Find where the given text appears and provide that cell's center as (X, Y) coordinate. 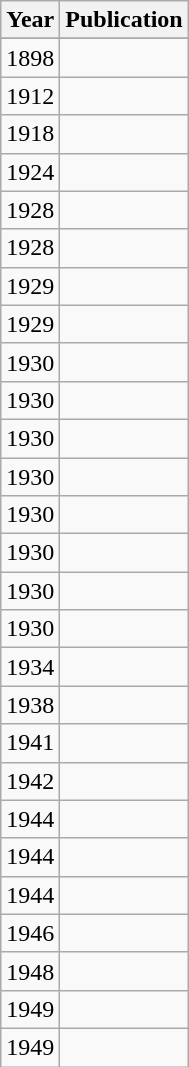
1898 (30, 58)
Year (30, 20)
1918 (30, 134)
1948 (30, 971)
1934 (30, 667)
Publication (124, 20)
1912 (30, 96)
1942 (30, 781)
1941 (30, 743)
1946 (30, 933)
1924 (30, 172)
1938 (30, 705)
